Search for the cell housing the specified text and yield its (x, y) center coordinate. 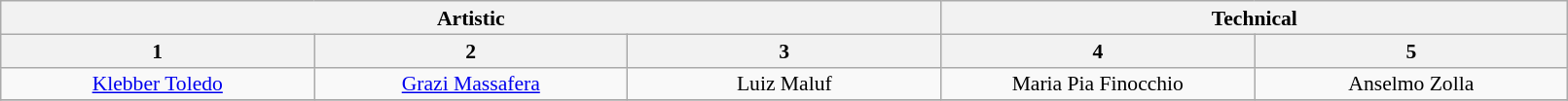
5 (1411, 50)
2 (471, 50)
Technical (1255, 17)
Grazi Massafera (471, 84)
3 (784, 50)
1 (158, 50)
Luiz Maluf (784, 84)
4 (1098, 50)
Artistic (471, 17)
Maria Pia Finocchio (1098, 84)
Anselmo Zolla (1411, 84)
Klebber Toledo (158, 84)
